Return the [X, Y] coordinate for the center point of the cell that contains the specified text.  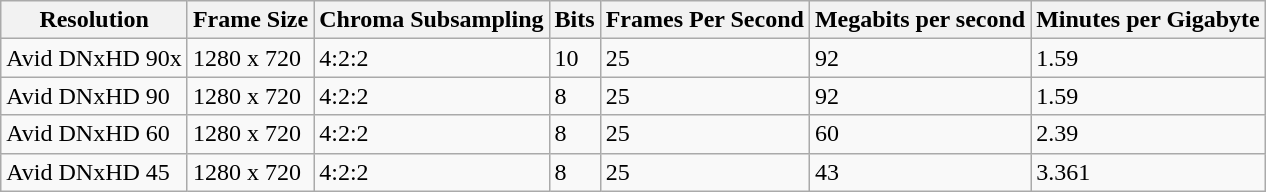
Avid DNxHD 90 [94, 96]
Frame Size [250, 20]
43 [920, 172]
Resolution [94, 20]
3.361 [1148, 172]
Megabits per second [920, 20]
Chroma Subsampling [432, 20]
2.39 [1148, 134]
Avid DNxHD 45 [94, 172]
Bits [574, 20]
Frames Per Second [704, 20]
Avid DNxHD 90x [94, 58]
10 [574, 58]
Avid DNxHD 60 [94, 134]
Minutes per Gigabyte [1148, 20]
60 [920, 134]
